Output the [X, Y] coordinate of the center of the cell containing the given text.  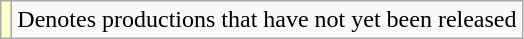
Denotes productions that have not yet been released [267, 20]
